Capture the cell that displays the provided text and extract its (X, Y) central coordinate. 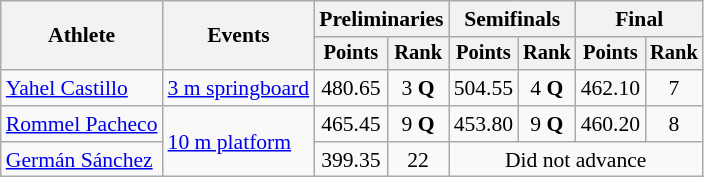
460.20 (610, 124)
504.55 (484, 88)
462.10 (610, 88)
8 (674, 124)
Final (640, 19)
Rommel Pacheco (82, 124)
10 m platform (239, 142)
4 Q (547, 88)
3 m springboard (239, 88)
Preliminaries (381, 19)
7 (674, 88)
Events (239, 36)
3 Q (418, 88)
453.80 (484, 124)
Semifinals (512, 19)
480.65 (351, 88)
Yahel Castillo (82, 88)
Athlete (82, 36)
465.45 (351, 124)
